Capture the cell that displays the provided text and extract its [x, y] central coordinate. 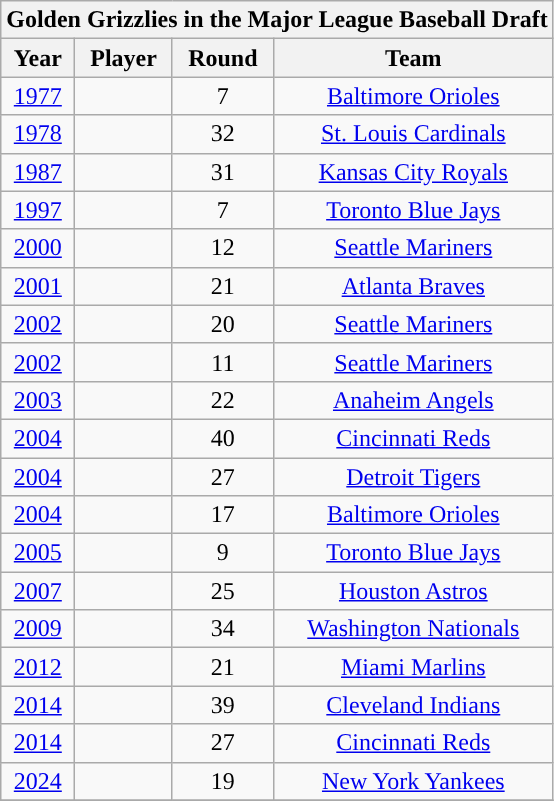
34 [222, 629]
2001 [38, 286]
32 [222, 134]
11 [222, 362]
Washington Nationals [413, 629]
Cleveland Indians [413, 705]
20 [222, 324]
2003 [38, 400]
22 [222, 400]
17 [222, 515]
Player [124, 58]
Anaheim Angels [413, 400]
39 [222, 705]
40 [222, 438]
12 [222, 248]
Kansas City Royals [413, 172]
New York Yankees [413, 781]
Houston Astros [413, 591]
2000 [38, 248]
31 [222, 172]
Atlanta Braves [413, 286]
2005 [38, 553]
2024 [38, 781]
25 [222, 591]
9 [222, 553]
St. Louis Cardinals [413, 134]
Detroit Tigers [413, 477]
2007 [38, 591]
Round [222, 58]
1987 [38, 172]
Golden Grizzlies in the Major League Baseball Draft [278, 20]
Miami Marlins [413, 667]
Year [38, 58]
2009 [38, 629]
2012 [38, 667]
19 [222, 781]
Team [413, 58]
1997 [38, 210]
1977 [38, 96]
1978 [38, 134]
